From the cell containing the given text, extract its center point as [x, y] coordinate. 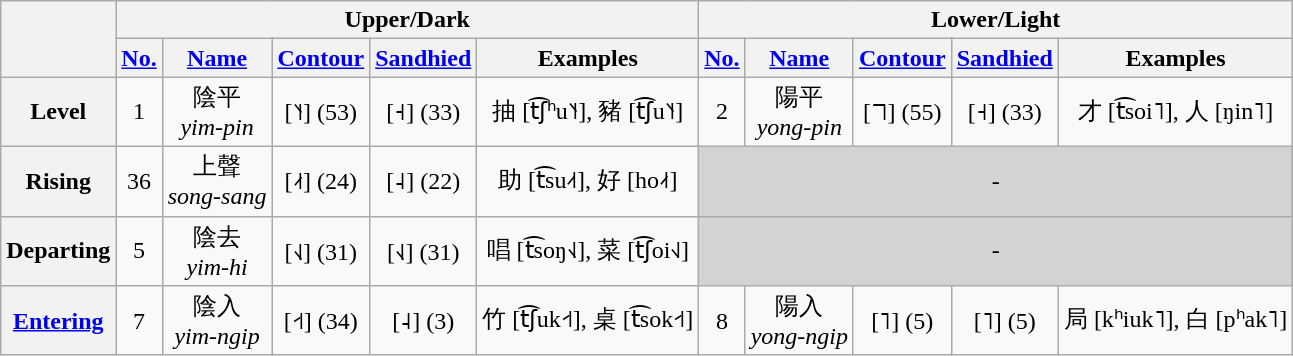
唱 [t͡soŋ˧˩], 菜 [t͡ʃoi˧˩] [588, 251]
[˥˧] (53) [321, 112]
2 [722, 112]
Entering [58, 321]
抽 [t͡ʃʰu˥˧], 豬 [t͡ʃu˥˧] [588, 112]
[˨] (22) [424, 181]
陽入yong-ngip [799, 321]
[˨] (3) [424, 321]
助 [t͡su˨˦], 好 [ho˨˦] [588, 181]
Departing [58, 251]
陽平yong-pin [799, 112]
7 [139, 321]
局 [kʰiuk˥], 白 [pʰak˥] [1175, 321]
5 [139, 251]
Upper/Dark [408, 20]
才 [t͡soi˥], 人 [ŋin˥] [1175, 112]
陰入yim-ngip [217, 321]
8 [722, 321]
Lower/Light [996, 20]
Level [58, 112]
[˥˥] (55) [902, 112]
Rising [58, 181]
陰去yim-hi [217, 251]
[˨˦] (24) [321, 181]
竹 [t͡ʃuk˧˦], 桌 [t͡sok˧˦] [588, 321]
陰平yim-pin [217, 112]
[˧˦] (34) [321, 321]
36 [139, 181]
1 [139, 112]
上聲song-sang [217, 181]
